Extract the (x, y) coordinate from the center of the cell holding the provided text.  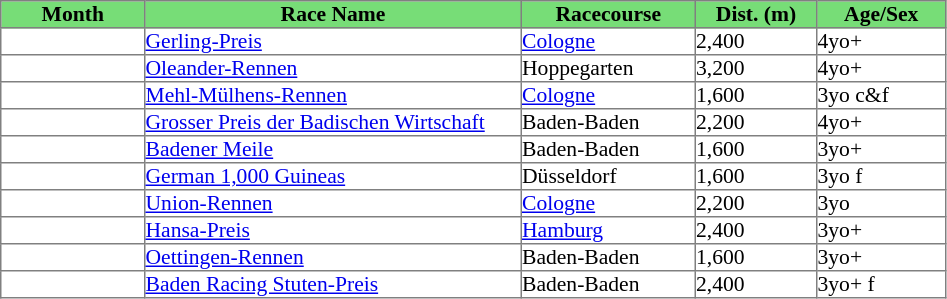
3yo+ f (882, 284)
3,200 (756, 68)
Grosser Preis der Badischen Wirtschaft (333, 122)
Badener Meile (333, 150)
Hamburg (608, 230)
Race Name (333, 14)
Mehl-Mülhens-Rennen (333, 96)
3yo (882, 204)
Oettingen-Rennen (333, 258)
German 1,000 Guineas (333, 176)
3yo f (882, 176)
Baden Racing Stuten-Preis (333, 284)
Age/Sex (882, 14)
Racecourse (608, 14)
Month (73, 14)
Düsseldorf (608, 176)
Gerling-Preis (333, 42)
Hansa-Preis (333, 230)
Union-Rennen (333, 204)
Oleander-Rennen (333, 68)
Dist. (m) (756, 14)
Hoppegarten (608, 68)
3yo c&f (882, 96)
